Output the [x, y] coordinate of the center of the cell containing the given text.  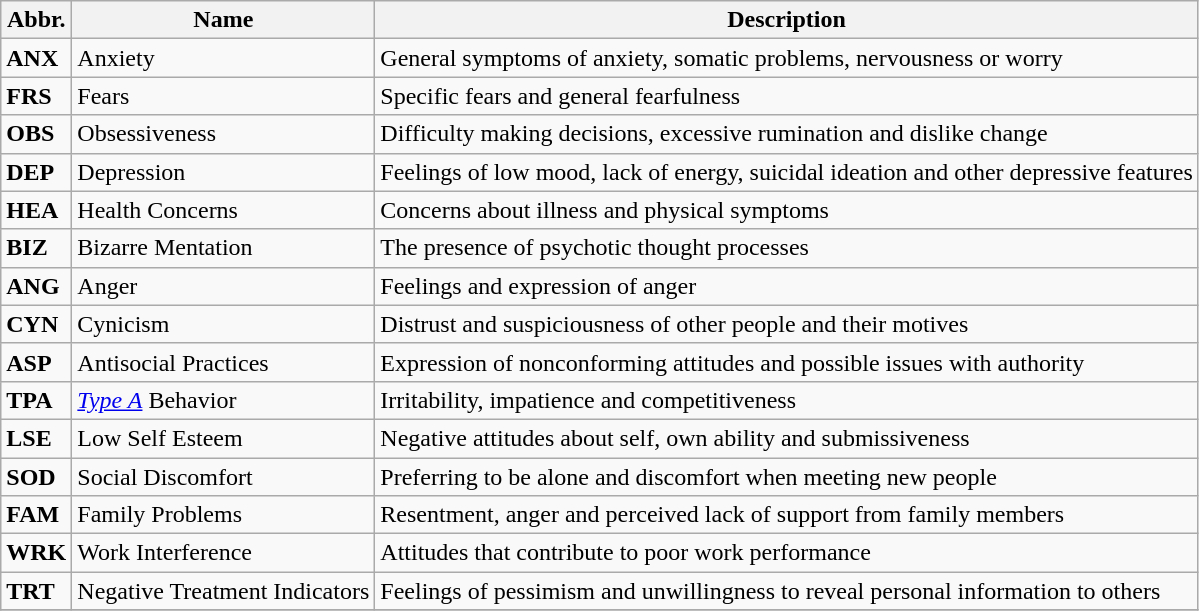
Fears [224, 96]
LSE [36, 438]
General symptoms of anxiety, somatic problems, nervousness or worry [787, 58]
ANX [36, 58]
Depression [224, 172]
The presence of psychotic thought processes [787, 248]
Expression of nonconforming attitudes and possible issues with authority [787, 362]
Resentment, anger and perceived lack of support from family members [787, 515]
HEA [36, 210]
Concerns about illness and physical symptoms [787, 210]
Antisocial Practices [224, 362]
WRK [36, 553]
Health Concerns [224, 210]
Negative attitudes about self, own ability and submissiveness [787, 438]
Anger [224, 286]
Obsessiveness [224, 134]
Specific fears and general fearfulness [787, 96]
Anxiety [224, 58]
TPA [36, 400]
FAM [36, 515]
ASP [36, 362]
TRT [36, 591]
Work Interference [224, 553]
SOD [36, 477]
Feelings and expression of anger [787, 286]
Type A Behavior [224, 400]
Attitudes that contribute to poor work performance [787, 553]
Feelings of low mood, lack of energy, suicidal ideation and other depressive features [787, 172]
Distrust and suspiciousness of other people and their motives [787, 324]
Difficulty making decisions, excessive rumination and dislike change [787, 134]
Family Problems [224, 515]
Low Self Esteem [224, 438]
OBS [36, 134]
Negative Treatment Indicators [224, 591]
CYN [36, 324]
FRS [36, 96]
Description [787, 20]
Name [224, 20]
Feelings of pessimism and unwillingness to reveal personal information to others [787, 591]
Irritability, impatience and competitiveness [787, 400]
Preferring to be alone and discomfort when meeting new people [787, 477]
BIZ [36, 248]
Social Discomfort [224, 477]
DEP [36, 172]
ANG [36, 286]
Bizarre Mentation [224, 248]
Cynicism [224, 324]
Abbr. [36, 20]
